Determine the [x, y] coordinate at the center of the cell enclosing the given text.  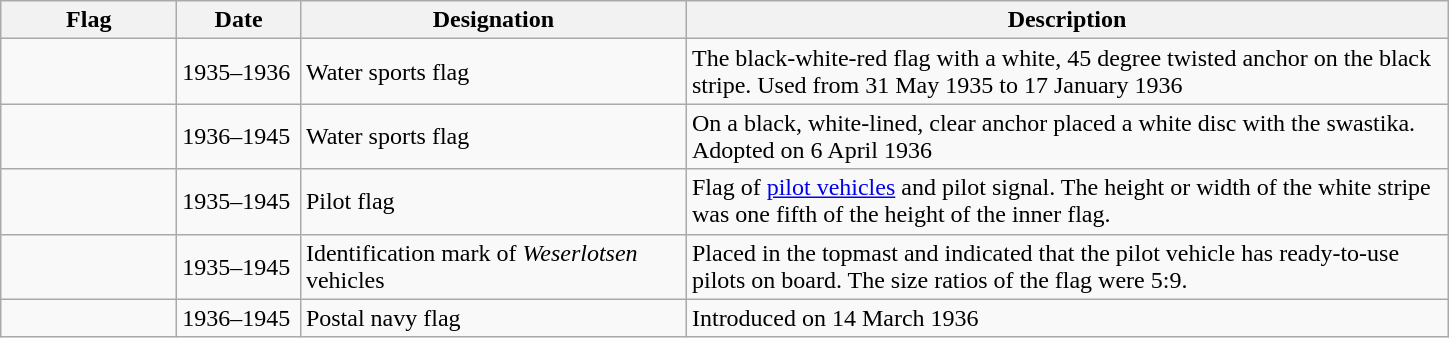
Description [1066, 20]
1935–1936 [239, 72]
Identification mark of Weserlotsen vehicles [493, 266]
Pilot flag [493, 202]
Placed in the topmast and indicated that the pilot vehicle has ready-to-use pilots on board. The size ratios of the flag were 5:9. [1066, 266]
The black-white-red flag with a white, 45 degree twisted anchor on the black stripe. Used from 31 May 1935 to 17 January 1936 [1066, 72]
Postal navy flag [493, 318]
Designation [493, 20]
Flag of pilot vehicles and pilot signal. The height or width of the white stripe was one fifth of the height of the inner flag. [1066, 202]
Flag [89, 20]
Introduced on 14 March 1936 [1066, 318]
On a black, white-lined, clear anchor placed a white disc with the swastika. Adopted on 6 April 1936 [1066, 136]
Date [239, 20]
